Provide the [x, y] coordinate of the cell's center where the given text is located.  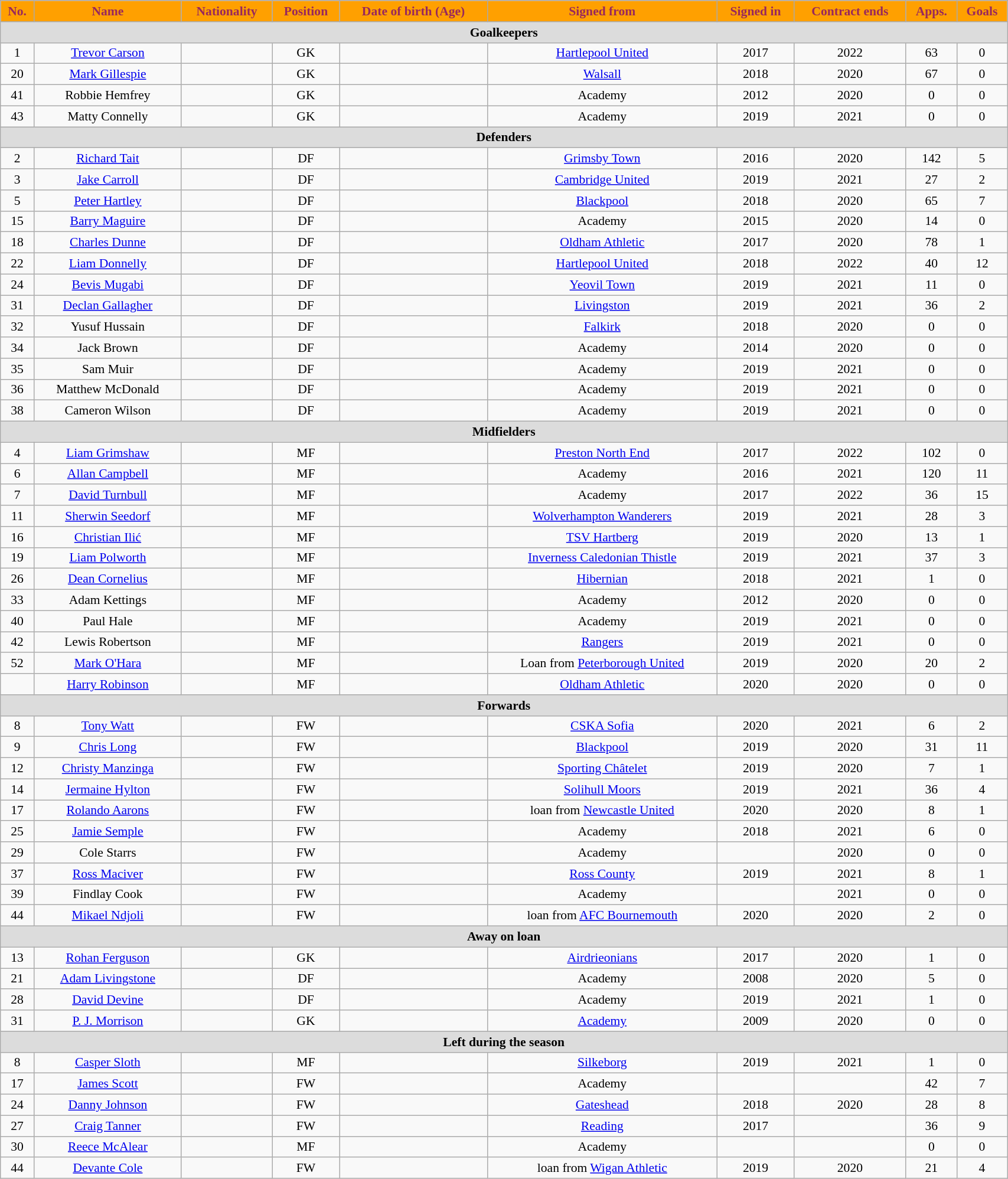
2008 [756, 979]
loan from AFC Bournemouth [602, 916]
Gateshead [602, 1105]
loan from Newcastle United [602, 811]
Forwards [504, 706]
Lewis Robertson [107, 642]
Nationality [227, 11]
Trevor Carson [107, 53]
Matthew McDonald [107, 390]
Name [107, 11]
67 [931, 74]
Apps. [931, 11]
41 [18, 96]
39 [18, 894]
Rangers [602, 642]
Liam Grimshaw [107, 453]
19 [18, 558]
Walsall [602, 74]
78 [931, 243]
120 [931, 474]
Matty Connelly [107, 116]
Cambridge United [602, 179]
Robbie Hemfrey [107, 96]
Tony Watt [107, 726]
2015 [756, 221]
Hibernian [602, 579]
Left during the season [504, 1042]
Mark O'Hara [107, 664]
Contract ends [850, 11]
Yeovil Town [602, 285]
Allan Campbell [107, 474]
16 [18, 537]
Charles Dunne [107, 243]
P. J. Morrison [107, 1021]
Ross Maciver [107, 874]
David Turnbull [107, 495]
Position [306, 11]
Inverness Caledonian Thistle [602, 558]
Christy Manzinga [107, 769]
Barry Maguire [107, 221]
Midfielders [504, 432]
142 [931, 159]
63 [931, 53]
Mikael Ndjoli [107, 916]
TSV Hartberg [602, 537]
Liam Polworth [107, 558]
Adam Kettings [107, 600]
29 [18, 853]
Christian Ilić [107, 537]
Richard Tait [107, 159]
Wolverhampton Wanderers [602, 516]
Preston North End [602, 453]
26 [18, 579]
30 [18, 1147]
Sherwin Seedorf [107, 516]
25 [18, 832]
Sporting Châtelet [602, 769]
Livingston [602, 306]
James Scott [107, 1084]
Bevis Mugabi [107, 285]
Craig Tanner [107, 1126]
Jamie Semple [107, 832]
Away on loan [504, 937]
CSKA Sofia [602, 726]
Falkirk [602, 327]
52 [18, 664]
David Devine [107, 1000]
Yusuf Hussain [107, 327]
Mark Gillespie [107, 74]
Defenders [504, 138]
Date of birth (Age) [413, 11]
Reading [602, 1126]
Danny Johnson [107, 1105]
Loan from Peterborough United [602, 664]
38 [18, 411]
Signed from [602, 11]
Cole Starrs [107, 853]
34 [18, 348]
Solihull Moors [602, 789]
Ross County [602, 874]
18 [18, 243]
35 [18, 369]
22 [18, 264]
33 [18, 600]
Declan Gallagher [107, 306]
Peter Hartley [107, 201]
43 [18, 116]
2009 [756, 1021]
Harry Robinson [107, 684]
Goalkeepers [504, 32]
Findlay Cook [107, 894]
Rohan Ferguson [107, 958]
Jermaine Hylton [107, 789]
Adam Livingstone [107, 979]
Signed in [756, 11]
Liam Donnelly [107, 264]
Casper Sloth [107, 1063]
65 [931, 201]
Devante Cole [107, 1168]
Sam Muir [107, 369]
Paul Hale [107, 621]
Grimsby Town [602, 159]
No. [18, 11]
loan from Wigan Athletic [602, 1168]
Goals [981, 11]
Jake Carroll [107, 179]
Airdrieonians [602, 958]
102 [931, 453]
Dean Cornelius [107, 579]
Jack Brown [107, 348]
32 [18, 327]
Chris Long [107, 747]
2014 [756, 348]
Reece McAlear [107, 1147]
Cameron Wilson [107, 411]
Silkeborg [602, 1063]
Rolando Aarons [107, 811]
